Locate the cell with the specified text and output its [x, y] center coordinate. 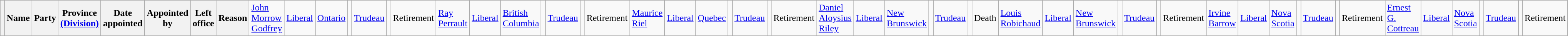
Name [18, 18]
Reason [233, 18]
British Columbia [521, 18]
Maurice Riel [647, 18]
Left office [203, 18]
Party [45, 18]
John Morrow Godfrey [267, 18]
Daniel Aloysius Riley [835, 18]
Date appointed [123, 18]
Ernest G. Cottreau [1403, 18]
Louis Robichaud [1020, 18]
Death [985, 18]
Quebec [712, 18]
Irvine Barrow [1223, 18]
Appointed by [168, 18]
Ontario [331, 18]
Ray Perrault [453, 18]
Province (Division) [79, 18]
